Detect which cell encompasses the target text, then output its (X, Y) center coordinate. 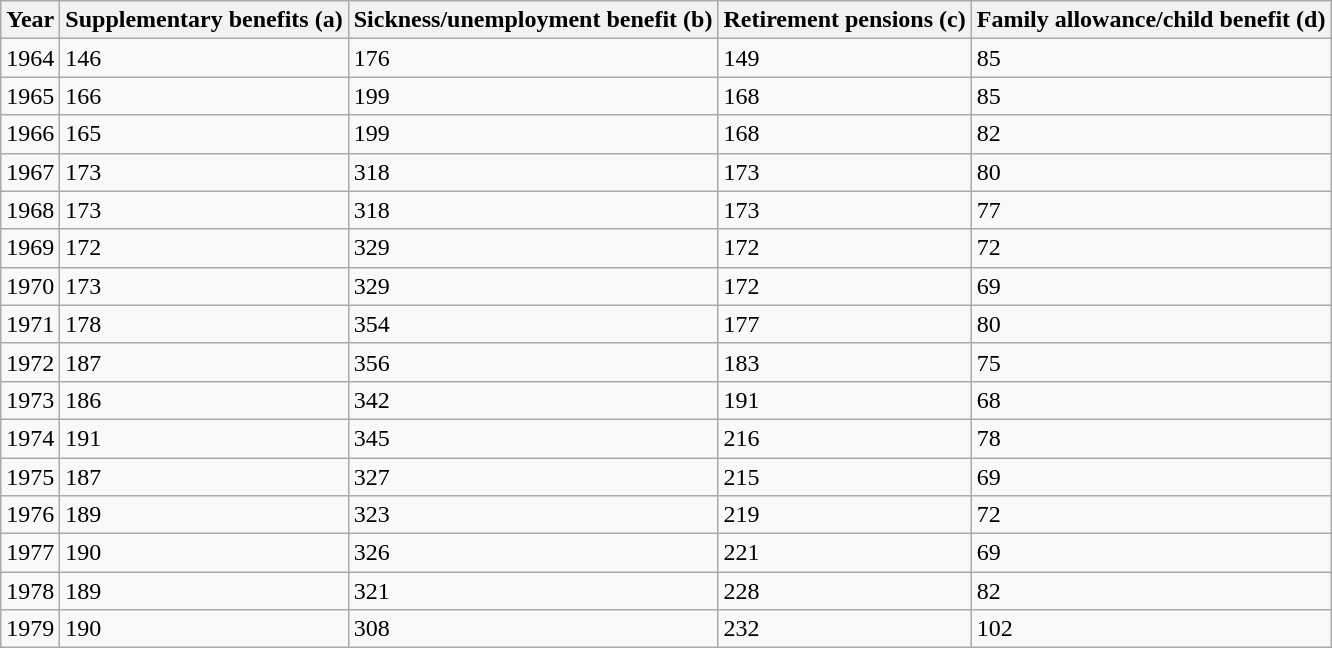
323 (533, 515)
216 (844, 438)
1976 (30, 515)
1968 (30, 210)
75 (1151, 362)
354 (533, 324)
1969 (30, 248)
321 (533, 591)
1977 (30, 553)
1970 (30, 286)
1965 (30, 96)
308 (533, 629)
1966 (30, 134)
1974 (30, 438)
1964 (30, 58)
232 (844, 629)
345 (533, 438)
Retirement pensions (c) (844, 20)
221 (844, 553)
Supplementary benefits (a) (204, 20)
177 (844, 324)
1978 (30, 591)
326 (533, 553)
186 (204, 400)
327 (533, 477)
1972 (30, 362)
183 (844, 362)
Family allowance/child benefit (d) (1151, 20)
Year (30, 20)
1967 (30, 172)
102 (1151, 629)
356 (533, 362)
219 (844, 515)
165 (204, 134)
Sickness/unemployment benefit (b) (533, 20)
215 (844, 477)
178 (204, 324)
1971 (30, 324)
1975 (30, 477)
176 (533, 58)
68 (1151, 400)
77 (1151, 210)
1973 (30, 400)
78 (1151, 438)
228 (844, 591)
149 (844, 58)
146 (204, 58)
342 (533, 400)
166 (204, 96)
1979 (30, 629)
